Return the [X, Y] coordinate for the center point of the cell that contains the specified text.  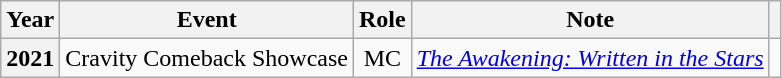
Event [207, 20]
Year [30, 20]
MC [382, 58]
The Awakening: Written in the Stars [590, 58]
Cravity Comeback Showcase [207, 58]
Role [382, 20]
Note [590, 20]
2021 [30, 58]
